Return the [X, Y] coordinate for the center point of the cell that contains the specified text.  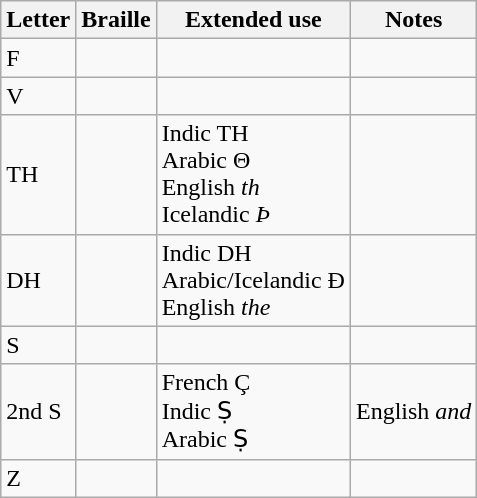
French ÇIndic ṢArabic Ṣ [253, 412]
Extended use [253, 20]
F [38, 58]
V [38, 96]
2nd S [38, 412]
Indic THArabic ΘEnglish thIcelandic Þ [253, 174]
Braille [116, 20]
English and [413, 412]
Letter [38, 20]
Indic DHArabic/Icelandic ÐEnglish the [253, 280]
DH [38, 280]
TH [38, 174]
Z [38, 478]
S [38, 345]
Notes [413, 20]
